Return the [X, Y] coordinate for the center point of the cell that contains the specified text.  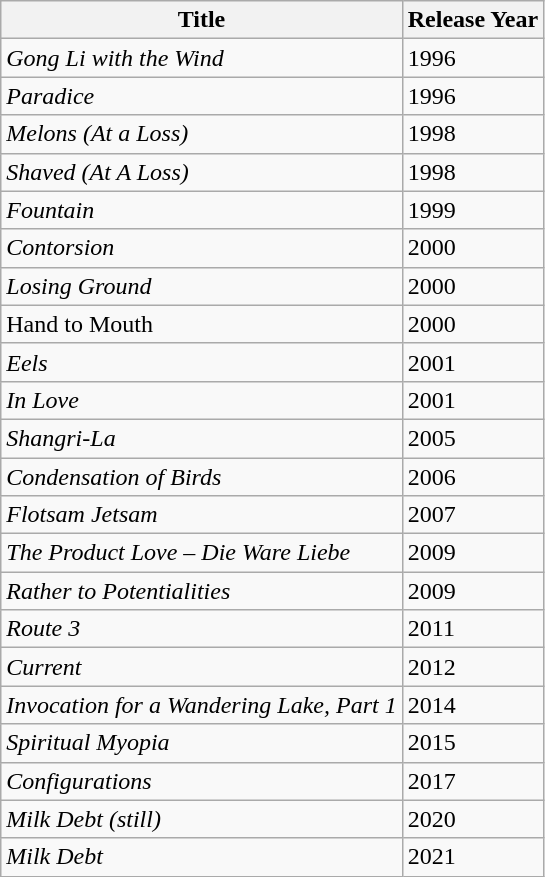
Shangri-La [202, 438]
2012 [472, 667]
Invocation for a Wandering Lake, Part 1 [202, 705]
Milk Debt [202, 857]
Rather to Potentialities [202, 591]
Spiritual Myopia [202, 743]
Condensation of Birds [202, 477]
2005 [472, 438]
2006 [472, 477]
Eels [202, 362]
The Product Love – Die Ware Liebe [202, 553]
2020 [472, 819]
Release Year [472, 20]
Shaved (At A Loss) [202, 172]
Configurations [202, 781]
Contorsion [202, 248]
1999 [472, 210]
Flotsam Jetsam [202, 515]
2017 [472, 781]
2021 [472, 857]
Milk Debt (still) [202, 819]
Losing Ground [202, 286]
2015 [472, 743]
Paradice [202, 96]
Hand to Mouth [202, 324]
2007 [472, 515]
Gong Li with the Wind [202, 58]
2011 [472, 629]
In Love [202, 400]
Current [202, 667]
Title [202, 20]
Route 3 [202, 629]
Melons (At a Loss) [202, 134]
2014 [472, 705]
Fountain [202, 210]
